Return the [x, y] coordinate for the center point of the cell that contains the specified text.  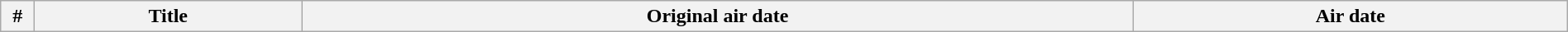
Original air date [718, 16]
Air date [1350, 16]
# [18, 16]
Title [169, 16]
